Output the [x, y] coordinate of the center of the cell containing the given text.  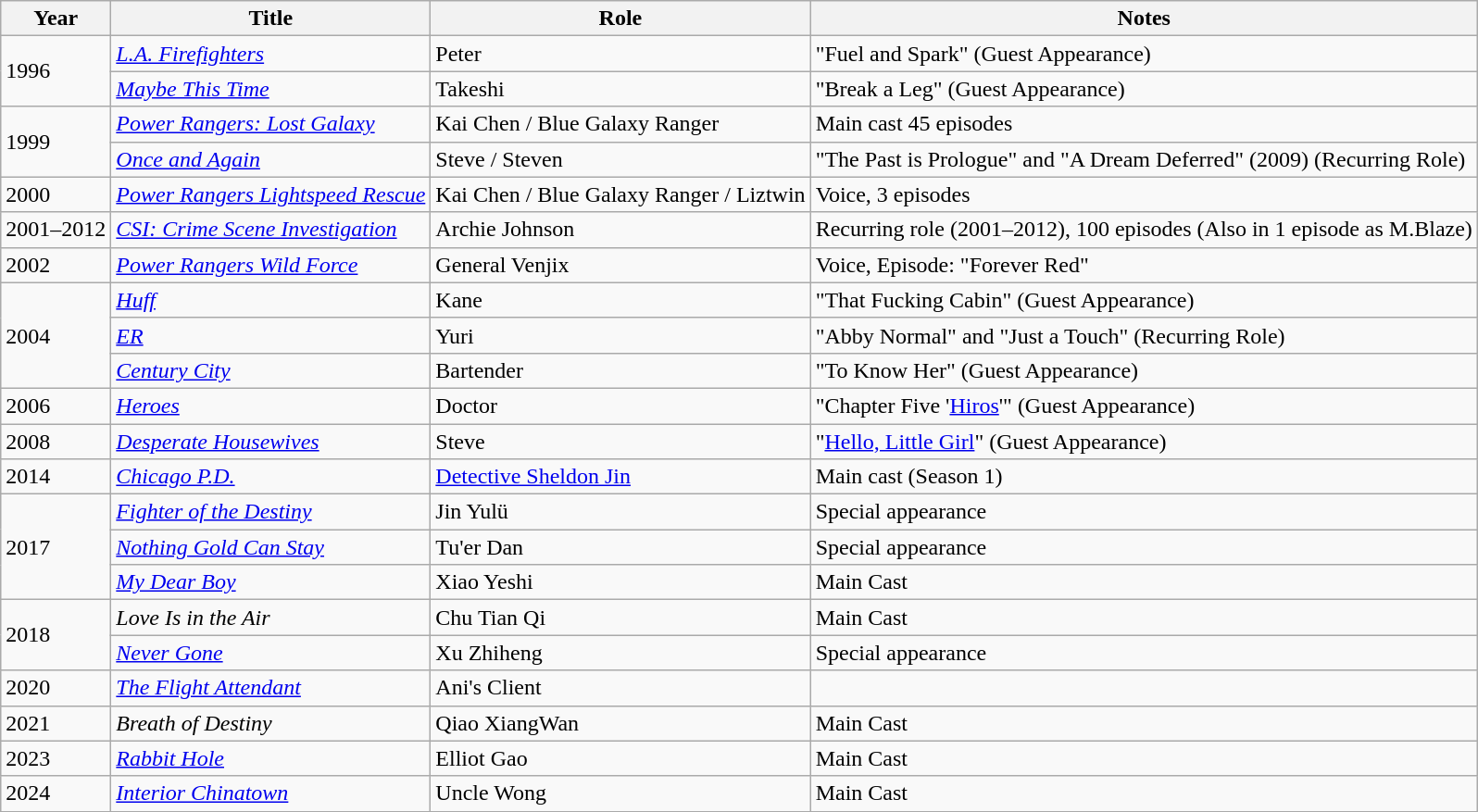
ER [270, 335]
Nothing Gold Can Stay [270, 547]
2004 [56, 335]
Recurring role (2001–2012), 100 episodes (Also in 1 episode as M.Blaze) [1144, 230]
Huff [270, 300]
Heroes [270, 406]
2001–2012 [56, 230]
Bartender [620, 370]
"The Past is Prologue" and "A Dream Deferred" (2009) (Recurring Role) [1144, 159]
Power Rangers: Lost Galaxy [270, 124]
Year [56, 19]
Interior Chinatown [270, 793]
2024 [56, 793]
Peter [620, 54]
Tu'er Dan [620, 547]
Notes [1144, 19]
Fighter of the Destiny [270, 512]
1999 [56, 142]
2017 [56, 547]
Once and Again [270, 159]
Maybe This Time [270, 89]
My Dear Boy [270, 582]
2000 [56, 194]
2021 [56, 723]
Kane [620, 300]
2014 [56, 477]
Kai Chen / Blue Galaxy Ranger / Liztwin [620, 194]
Title [270, 19]
1996 [56, 71]
2002 [56, 265]
Main cast 45 episodes [1144, 124]
Kai Chen / Blue Galaxy Ranger [620, 124]
Elliot Gao [620, 758]
Love Is in the Air [270, 618]
2023 [56, 758]
Xu Zhiheng [620, 653]
Role [620, 19]
Rabbit Hole [270, 758]
"Abby Normal" and "Just a Touch" (Recurring Role) [1144, 335]
Desperate Housewives [270, 442]
Xiao Yeshi [620, 582]
Main cast (Season 1) [1144, 477]
Archie Johnson [620, 230]
L.A. Firefighters [270, 54]
"Fuel and Spark" (Guest Appearance) [1144, 54]
Breath of Destiny [270, 723]
Jin Yulü [620, 512]
Steve [620, 442]
The Flight Attendant [270, 688]
Power Rangers Lightspeed Rescue [270, 194]
Uncle Wong [620, 793]
Century City [270, 370]
Ani's Client [620, 688]
Never Gone [270, 653]
"Hello, Little Girl" (Guest Appearance) [1144, 442]
"Break a Leg" (Guest Appearance) [1144, 89]
"Chapter Five 'Hiros'" (Guest Appearance) [1144, 406]
2008 [56, 442]
"That Fucking Cabin" (Guest Appearance) [1144, 300]
"To Know Her" (Guest Appearance) [1144, 370]
Chicago P.D. [270, 477]
Voice, 3 episodes [1144, 194]
Steve / Steven [620, 159]
2006 [56, 406]
Takeshi [620, 89]
Chu Tian Qi [620, 618]
Voice, Episode: "Forever Red" [1144, 265]
Qiao XiangWan [620, 723]
Doctor [620, 406]
2018 [56, 635]
General Venjix [620, 265]
2020 [56, 688]
CSI: Crime Scene Investigation [270, 230]
Yuri [620, 335]
Detective Sheldon Jin [620, 477]
Power Rangers Wild Force [270, 265]
